Identify which cell holds the provided text, then report its [X, Y] central coordinate. 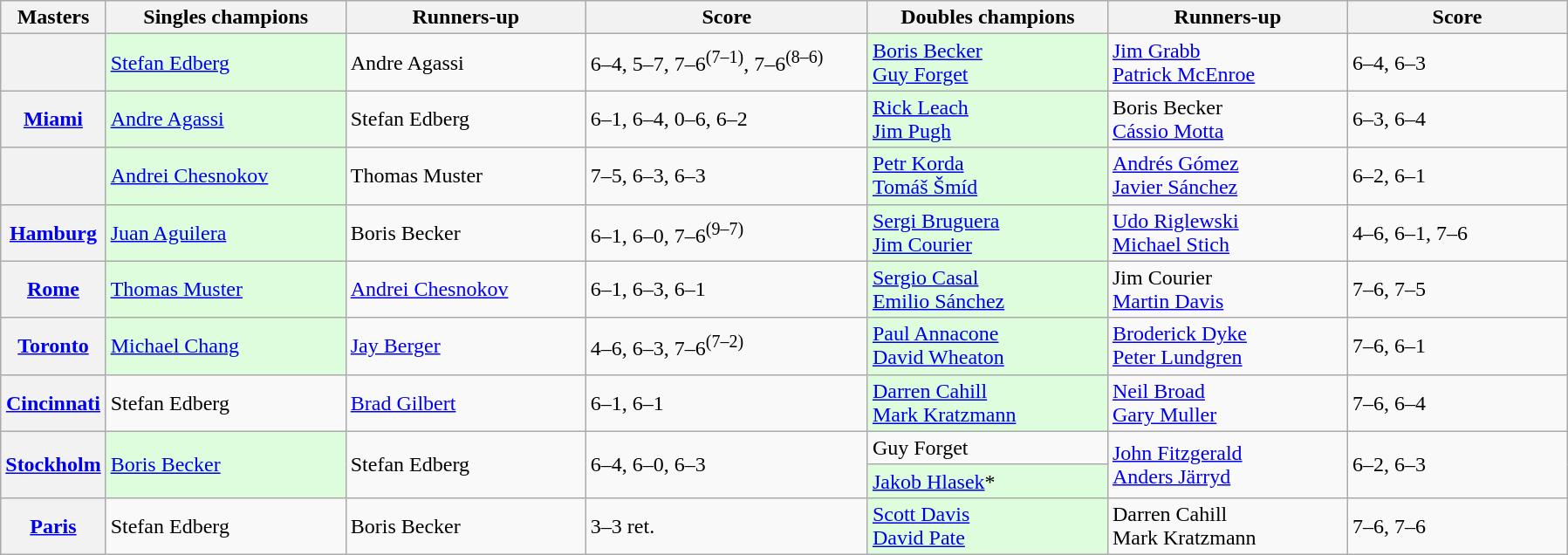
Scott Davis David Pate [988, 525]
6–1, 6–1 [726, 403]
6–4, 6–3 [1457, 63]
Boris Becker Cássio Motta [1227, 119]
Paris [53, 525]
6–1, 6–3, 6–1 [726, 290]
Toronto [53, 346]
Andrés Gómez Javier Sánchez [1227, 176]
Cincinnati [53, 403]
7–6, 7–5 [1457, 290]
Juan Aguilera [225, 232]
Paul Annacone David Wheaton [988, 346]
6–1, 6–4, 0–6, 6–2 [726, 119]
Miami [53, 119]
6–2, 6–3 [1457, 464]
7–6, 7–6 [1457, 525]
Udo Riglewski Michael Stich [1227, 232]
Rome [53, 290]
Singles champions [225, 17]
Jim Courier Martin Davis [1227, 290]
7–6, 6–4 [1457, 403]
6–4, 6–0, 6–3 [726, 464]
3–3 ret. [726, 525]
4–6, 6–1, 7–6 [1457, 232]
Brad Gilbert [466, 403]
Stockholm [53, 464]
Petr Korda Tomáš Šmíd [988, 176]
Jay Berger [466, 346]
6–1, 6–0, 7–6(9–7) [726, 232]
Boris Becker Guy Forget [988, 63]
7–5, 6–3, 6–3 [726, 176]
Rick Leach Jim Pugh [988, 119]
Jakob Hlasek* [988, 481]
6–3, 6–4 [1457, 119]
Masters [53, 17]
Doubles champions [988, 17]
Sergio Casal Emilio Sánchez [988, 290]
Jim Grabb Patrick McEnroe [1227, 63]
6–4, 5–7, 7–6(7–1), 7–6(8–6) [726, 63]
Michael Chang [225, 346]
6–2, 6–1 [1457, 176]
Sergi Bruguera Jim Courier [988, 232]
7–6, 6–1 [1457, 346]
Neil Broad Gary Muller [1227, 403]
Broderick Dyke Peter Lundgren [1227, 346]
Guy Forget [988, 448]
4–6, 6–3, 7–6(7–2) [726, 346]
Hamburg [53, 232]
John Fitzgerald Anders Järryd [1227, 464]
